Return the [X, Y] coordinate for the center point of the cell that contains the specified text.  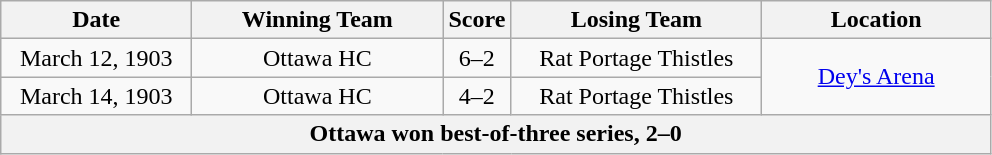
Location [876, 20]
March 14, 1903 [96, 96]
March 12, 1903 [96, 58]
4–2 [477, 96]
Ottawa won best-of-three series, 2–0 [496, 134]
Dey's Arena [876, 77]
Score [477, 20]
6–2 [477, 58]
Date [96, 20]
Losing Team [636, 20]
Winning Team [318, 20]
